For the text-containing cell, return its midpoint in [x, y] coordinate format. 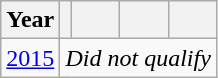
2015 [30, 58]
Did not qualify [138, 58]
Year [30, 20]
